Scan for the cell matching the given text and deliver its [x, y] coordinate at center. 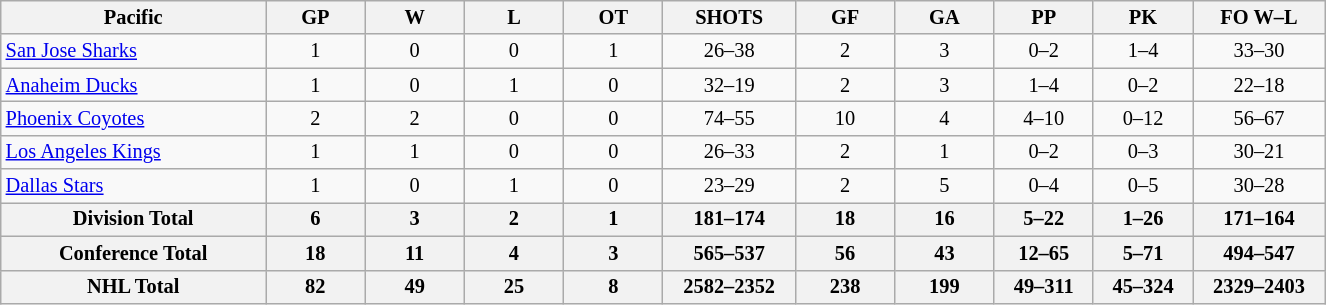
Dallas Stars [134, 186]
Anaheim Ducks [134, 85]
33–30 [1260, 51]
6 [316, 219]
494–547 [1260, 253]
W [414, 17]
181–174 [729, 219]
171–164 [1260, 219]
PP [1044, 17]
SHOTS [729, 17]
5 [944, 186]
FO W–L [1260, 17]
56–67 [1260, 118]
L [514, 17]
5–71 [1142, 253]
0–3 [1142, 152]
5–22 [1044, 219]
26–33 [729, 152]
25 [514, 287]
238 [844, 287]
NHL Total [134, 287]
43 [944, 253]
0–5 [1142, 186]
12–65 [1044, 253]
0–12 [1142, 118]
San Jose Sharks [134, 51]
23–29 [729, 186]
GP [316, 17]
Los Angeles Kings [134, 152]
30–28 [1260, 186]
22–18 [1260, 85]
PK [1142, 17]
OT [614, 17]
199 [944, 287]
56 [844, 253]
GF [844, 17]
0–4 [1044, 186]
49–311 [1044, 287]
GA [944, 17]
4–10 [1044, 118]
74–55 [729, 118]
Conference Total [134, 253]
49 [414, 287]
8 [614, 287]
26–38 [729, 51]
82 [316, 287]
16 [944, 219]
11 [414, 253]
Division Total [134, 219]
10 [844, 118]
32–19 [729, 85]
30–21 [1260, 152]
Phoenix Coyotes [134, 118]
Pacific [134, 17]
565–537 [729, 253]
45–324 [1142, 287]
1–26 [1142, 219]
2329–2403 [1260, 287]
2582–2352 [729, 287]
